Output the [X, Y] coordinate of the center of the cell containing the given text.  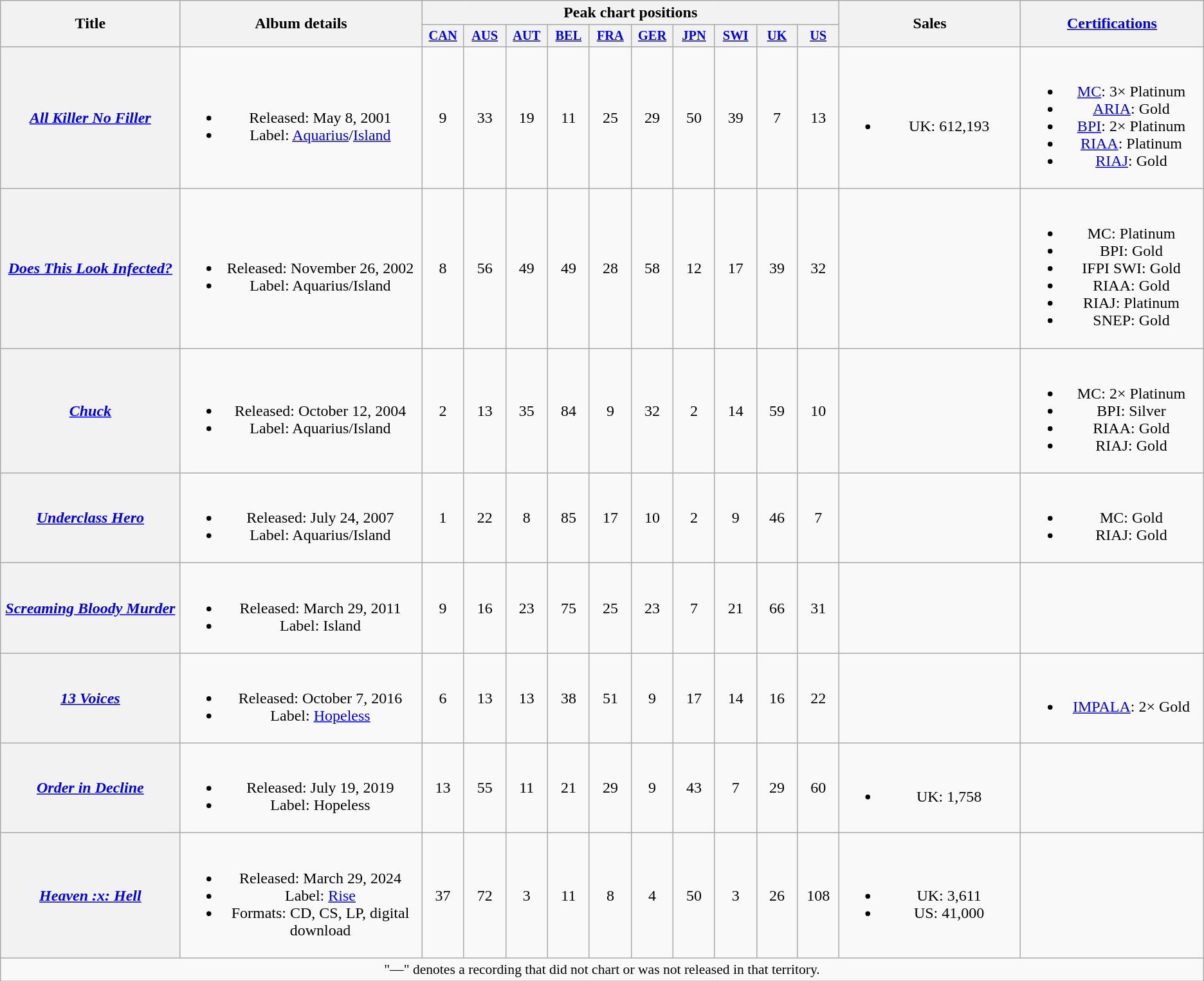
Chuck [90, 411]
6 [442, 698]
GER [652, 36]
Sales [929, 24]
Peak chart positions [630, 13]
UK [777, 36]
56 [485, 269]
4 [652, 896]
Underclass Hero [90, 518]
UK: 612,193 [929, 117]
37 [442, 896]
Screaming Bloody Murder [90, 608]
33 [485, 117]
Released: March 29, 2024Label: RiseFormats: CD, CS, LP, digital download [301, 896]
AUS [485, 36]
Released: July 24, 2007Label: Aquarius/Island [301, 518]
Order in Decline [90, 788]
AUT [526, 36]
Released: July 19, 2019Label: Hopeless [301, 788]
85 [569, 518]
55 [485, 788]
66 [777, 608]
US [818, 36]
Released: March 29, 2011Label: Island [301, 608]
38 [569, 698]
IMPALA: 2× Gold [1113, 698]
28 [610, 269]
SWI [736, 36]
MC: GoldRIAJ: Gold [1113, 518]
FRA [610, 36]
JPN [695, 36]
108 [818, 896]
72 [485, 896]
19 [526, 117]
CAN [442, 36]
59 [777, 411]
46 [777, 518]
BEL [569, 36]
MC: PlatinumBPI: GoldIFPI SWI: GoldRIAA: GoldRIAJ: PlatinumSNEP: Gold [1113, 269]
Released: October 7, 2016Label: Hopeless [301, 698]
35 [526, 411]
MC: 3× PlatinumARIA: GoldBPI: 2× PlatinumRIAA: PlatinumRIAJ: Gold [1113, 117]
Album details [301, 24]
84 [569, 411]
Title [90, 24]
UK: 3,611US: 41,000 [929, 896]
Certifications [1113, 24]
Released: May 8, 2001Label: Aquarius/Island [301, 117]
12 [695, 269]
31 [818, 608]
"—" denotes a recording that did not chart or was not released in that territory. [602, 969]
Released: October 12, 2004Label: Aquarius/Island [301, 411]
60 [818, 788]
Heaven :x: Hell [90, 896]
51 [610, 698]
UK: 1,758 [929, 788]
26 [777, 896]
Released: November 26, 2002Label: Aquarius/Island [301, 269]
Does This Look Infected? [90, 269]
MC: 2× PlatinumBPI: SilverRIAA: GoldRIAJ: Gold [1113, 411]
13 Voices [90, 698]
58 [652, 269]
43 [695, 788]
All Killer No Filler [90, 117]
1 [442, 518]
75 [569, 608]
